Scan for the cell matching the given text and deliver its (x, y) coordinate at center. 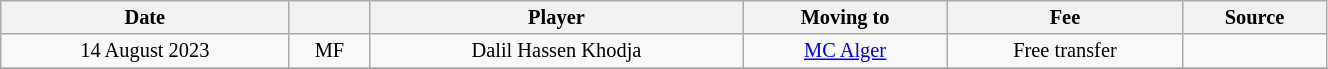
Free transfer (1064, 51)
14 August 2023 (145, 51)
Source (1254, 17)
Date (145, 17)
Moving to (846, 17)
Player (556, 17)
MF (330, 51)
MC Alger (846, 51)
Fee (1064, 17)
Dalil Hassen Khodja (556, 51)
